Extract the [x, y] coordinate from the center of the cell holding the provided text.  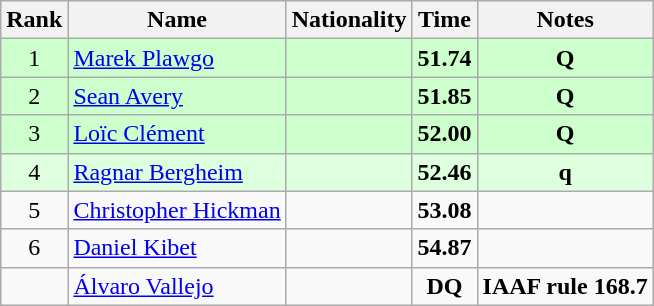
51.74 [444, 58]
5 [34, 210]
53.08 [444, 210]
Sean Avery [177, 96]
1 [34, 58]
52.46 [444, 172]
DQ [444, 286]
4 [34, 172]
51.85 [444, 96]
Notes [565, 20]
52.00 [444, 134]
Name [177, 20]
Nationality [349, 20]
Rank [34, 20]
54.87 [444, 248]
Loïc Clément [177, 134]
Daniel Kibet [177, 248]
Ragnar Bergheim [177, 172]
Christopher Hickman [177, 210]
6 [34, 248]
Marek Plawgo [177, 58]
2 [34, 96]
3 [34, 134]
q [565, 172]
IAAF rule 168.7 [565, 286]
Álvaro Vallejo [177, 286]
Time [444, 20]
